Return [x, y] of the center of cell containing provided text 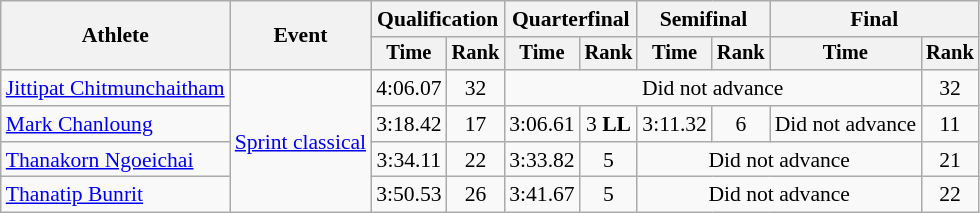
3:11.32 [674, 124]
3:18.42 [408, 124]
17 [476, 124]
11 [950, 124]
3:33.82 [542, 160]
Athlete [116, 36]
6 [741, 124]
3:06.61 [542, 124]
3 LL [609, 124]
Semifinal [703, 19]
Thanakorn Ngoeichai [116, 160]
Thanatip Bunrit [116, 195]
Jittipat Chitmunchaitham [116, 88]
3:41.67 [542, 195]
Final [874, 19]
3:50.53 [408, 195]
Qualification [438, 19]
Sprint classical [300, 141]
4:06.07 [408, 88]
Quarterfinal [570, 19]
3:34.11 [408, 160]
21 [950, 160]
Mark Chanloung [116, 124]
26 [476, 195]
Event [300, 36]
